Identify which cell holds the provided text, then report its (x, y) central coordinate. 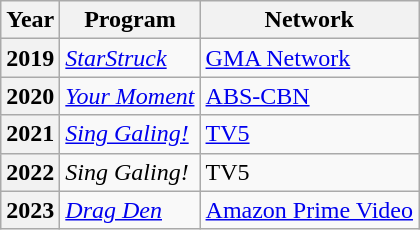
StarStruck (130, 58)
Amazon Prime Video (309, 210)
ABS-CBN (309, 96)
Network (309, 20)
2023 (30, 210)
Your Moment (130, 96)
2019 (30, 58)
GMA Network (309, 58)
Drag Den (130, 210)
Program (130, 20)
2021 (30, 134)
2020 (30, 96)
2022 (30, 172)
Year (30, 20)
